Pinpoint the cell where the given text exists, returning its (x, y) midpoint coordinate. 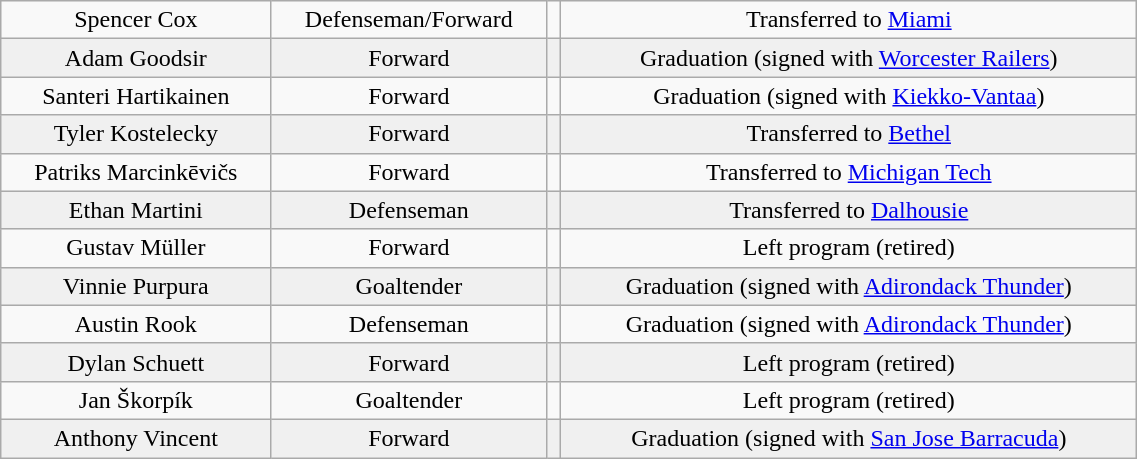
Jan Škorpík (136, 400)
Defenseman/Forward (409, 20)
Patriks Marcinkēvičs (136, 172)
Graduation (signed with Worcester Railers) (849, 58)
Austin Rook (136, 324)
Spencer Cox (136, 20)
Vinnie Purpura (136, 286)
Ethan Martini (136, 210)
Gustav Müller (136, 248)
Adam Goodsir (136, 58)
Transferred to Dalhousie (849, 210)
Tyler Kostelecky (136, 134)
Transferred to Miami (849, 20)
Transferred to Bethel (849, 134)
Santeri Hartikainen (136, 96)
Dylan Schuett (136, 362)
Graduation (signed with Kiekko-Vantaa) (849, 96)
Graduation (signed with San Jose Barracuda) (849, 438)
Anthony Vincent (136, 438)
Transferred to Michigan Tech (849, 172)
